Pinpoint the cell where the given text exists, returning its [x, y] midpoint coordinate. 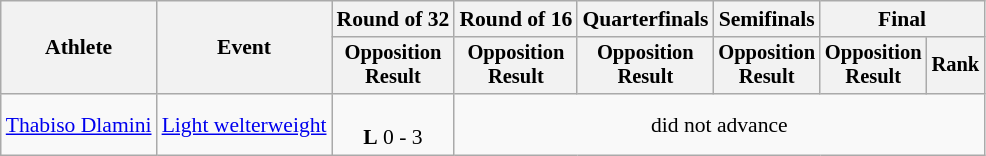
Final [902, 19]
Semifinals [766, 19]
Thabiso Dlamini [79, 124]
Light welterweight [244, 124]
Quarterfinals [645, 19]
Round of 32 [394, 19]
Event [244, 48]
Round of 16 [516, 19]
did not advance [719, 124]
Rank [956, 66]
L 0 - 3 [394, 124]
Athlete [79, 48]
